For the text-containing cell, return its midpoint in (X, Y) coordinate format. 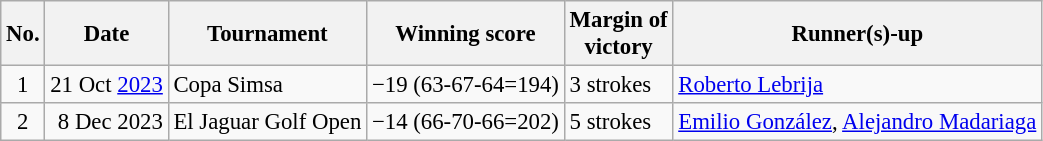
−19 (63-67-64=194) (466, 85)
Runner(s)-up (858, 34)
No. (23, 34)
Margin ofvictory (618, 34)
2 (23, 122)
El Jaguar Golf Open (267, 122)
5 strokes (618, 122)
Winning score (466, 34)
Emilio González, Alejandro Madariaga (858, 122)
8 Dec 2023 (106, 122)
Tournament (267, 34)
Date (106, 34)
Copa Simsa (267, 85)
21 Oct 2023 (106, 85)
−14 (66-70-66=202) (466, 122)
Roberto Lebrija (858, 85)
1 (23, 85)
3 strokes (618, 85)
